Capture the cell that displays the provided text and extract its [x, y] central coordinate. 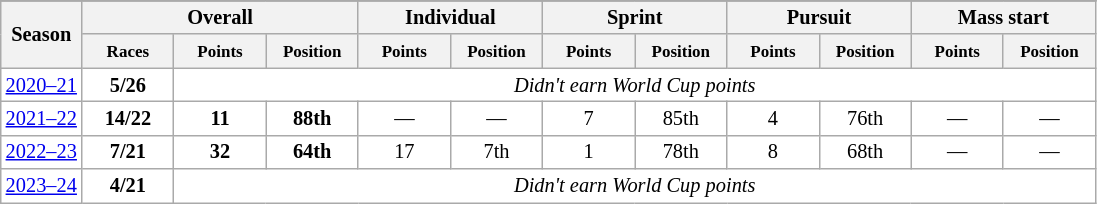
5/26 [128, 85]
11 [220, 118]
17 [404, 152]
2021–22 [42, 118]
4/21 [128, 186]
Mass start [1003, 17]
1 [589, 152]
2023–24 [42, 186]
7 [589, 118]
14/22 [128, 118]
68th [865, 152]
7th [496, 152]
Sprint [635, 17]
2022–23 [42, 152]
78th [681, 152]
76th [865, 118]
Individual [450, 17]
32 [220, 152]
88th [312, 118]
8 [773, 152]
Races [128, 51]
4 [773, 118]
7/21 [128, 152]
2020–21 [42, 85]
Overall [220, 17]
64th [312, 152]
85th [681, 118]
Pursuit [819, 17]
Season [42, 34]
